Return the [x, y] coordinate for the center point of the cell that contains the specified text.  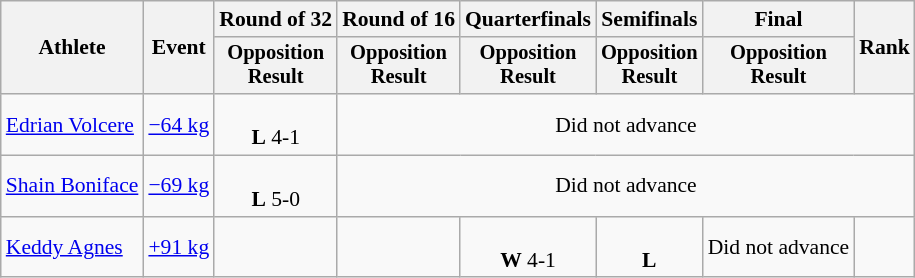
Rank [884, 48]
Quarterfinals [528, 19]
L 5-0 [276, 186]
L 4-1 [276, 124]
−69 kg [178, 186]
+91 kg [178, 248]
L [650, 248]
Keddy Agnes [72, 248]
Shain Boniface [72, 186]
Round of 32 [276, 19]
W 4-1 [528, 248]
Round of 16 [398, 19]
−64 kg [178, 124]
Final [779, 19]
Edrian Volcere [72, 124]
Athlete [72, 48]
Semifinals [650, 19]
Event [178, 48]
